Identify which cell holds the provided text, then report its [x, y] central coordinate. 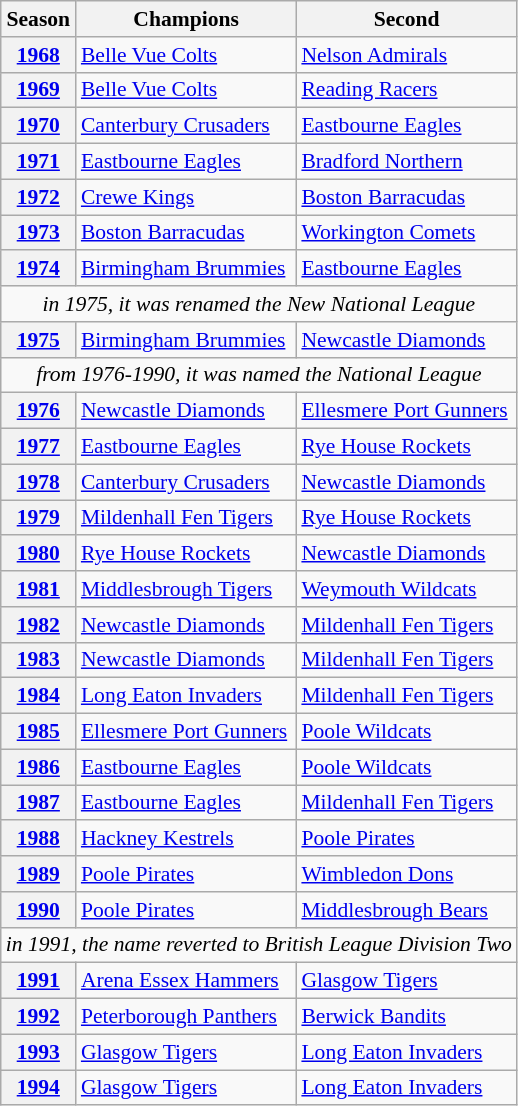
in 1991, the name reverted to British League Division Two [259, 945]
1969 [38, 90]
Nelson Admirals [406, 55]
Crewe Kings [186, 197]
1984 [38, 696]
Arena Essex Hammers [186, 981]
1993 [38, 1052]
1992 [38, 1017]
1976 [38, 411]
1989 [38, 874]
1974 [38, 269]
Wimbledon Dons [406, 874]
in 1975, it was renamed the New National League [259, 304]
1972 [38, 197]
Berwick Bandits [406, 1017]
Workington Comets [406, 233]
1988 [38, 839]
Peterborough Panthers [186, 1017]
1968 [38, 55]
1975 [38, 340]
1973 [38, 233]
Middlesbrough Tigers [186, 589]
1986 [38, 767]
Second [406, 19]
1979 [38, 518]
1980 [38, 554]
1970 [38, 126]
Bradford Northern [406, 162]
Middlesbrough Bears [406, 910]
Reading Racers [406, 90]
from 1976-1990, it was named the National League [259, 375]
1990 [38, 910]
1991 [38, 981]
1977 [38, 447]
1971 [38, 162]
1994 [38, 1088]
Hackney Kestrels [186, 839]
Weymouth Wildcats [406, 589]
1982 [38, 625]
1981 [38, 589]
1987 [38, 803]
1983 [38, 660]
1978 [38, 482]
Season [38, 19]
Champions [186, 19]
1985 [38, 732]
